Extract the (x, y) coordinate from the center of the cell holding the provided text.  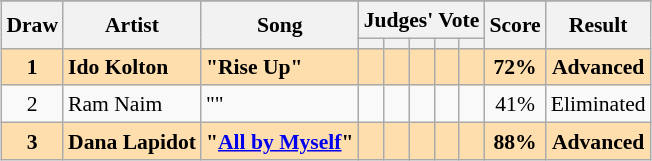
Artist (132, 24)
"All by Myself" (280, 142)
Ram Naim (132, 104)
3 (32, 142)
41% (514, 104)
88% (514, 142)
Dana Lapidot (132, 142)
Judges' Vote (422, 20)
Result (598, 24)
Song (280, 24)
Draw (32, 24)
72% (514, 66)
"" (280, 104)
Score (514, 24)
1 (32, 66)
2 (32, 104)
"Rise Up" (280, 66)
Ido Kolton (132, 66)
Eliminated (598, 104)
